Find where the given text appears and provide that cell's center as (X, Y) coordinate. 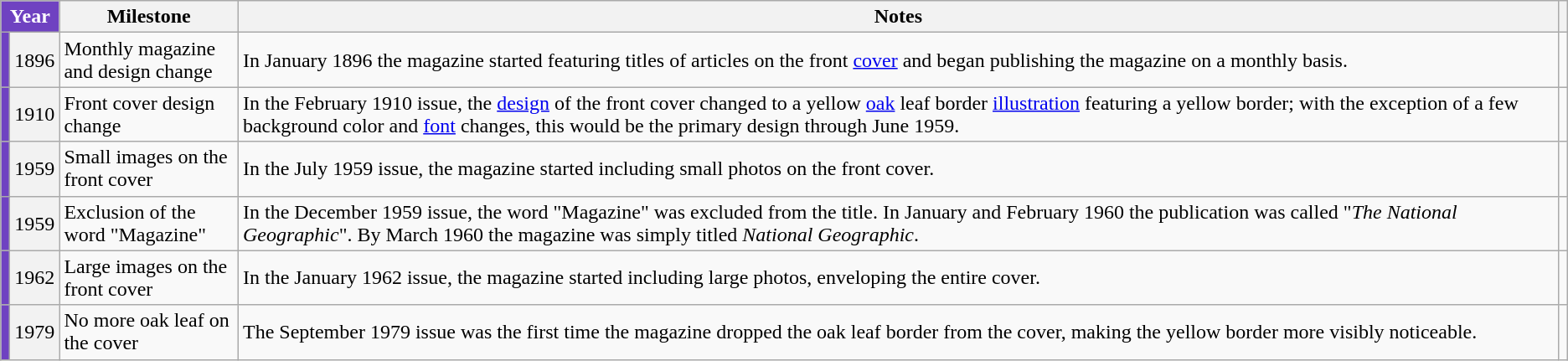
Notes (898, 17)
In the January 1962 issue, the magazine started including large photos, enveloping the entire cover. (898, 278)
Front cover design change (149, 114)
In January 1896 the magazine started featuring titles of articles on the front cover and began publishing the magazine on a monthly basis. (898, 60)
Exclusion of the word "Magazine" (149, 223)
No more oak leaf on the cover (149, 332)
1962 (35, 278)
Year (30, 17)
Monthly magazine and design change (149, 60)
Large images on the front cover (149, 278)
Small images on the front cover (149, 169)
Milestone (149, 17)
1979 (35, 332)
1910 (35, 114)
1896 (35, 60)
In the July 1959 issue, the magazine started including small photos on the front cover. (898, 169)
